For the text-containing cell, return its midpoint in (x, y) coordinate format. 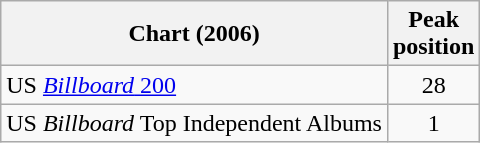
US Billboard 200 (194, 85)
Peakposition (433, 34)
1 (433, 123)
Chart (2006) (194, 34)
US Billboard Top Independent Albums (194, 123)
28 (433, 85)
